Determine the [X, Y] coordinate at the center of the cell enclosing the given text.  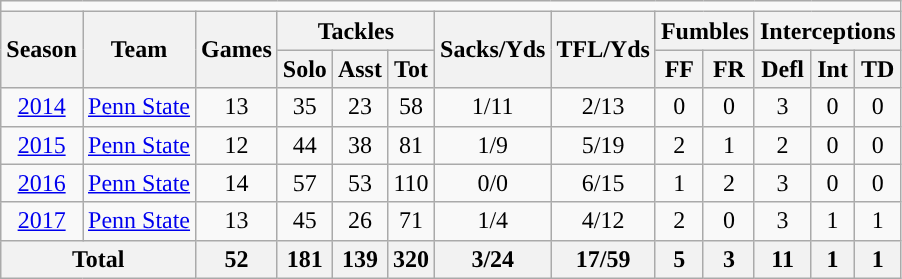
0/0 [493, 183]
Tackles [356, 31]
52 [237, 259]
FF [679, 69]
23 [360, 107]
Asst [360, 69]
3/24 [493, 259]
38 [360, 145]
Total [98, 259]
181 [304, 259]
Tot [410, 69]
320 [410, 259]
2015 [42, 145]
14 [237, 183]
12 [237, 145]
2014 [42, 107]
4/12 [603, 221]
TD [878, 69]
17/59 [603, 259]
57 [304, 183]
11 [782, 259]
139 [360, 259]
Int [833, 69]
Fumbles [704, 31]
2017 [42, 221]
5/19 [603, 145]
Team [138, 50]
35 [304, 107]
Interceptions [828, 31]
26 [360, 221]
Sacks/Yds [493, 50]
2/13 [603, 107]
1/4 [493, 221]
110 [410, 183]
1/11 [493, 107]
Solo [304, 69]
Games [237, 50]
44 [304, 145]
53 [360, 183]
5 [679, 259]
6/15 [603, 183]
71 [410, 221]
45 [304, 221]
1/9 [493, 145]
TFL/Yds [603, 50]
2016 [42, 183]
FR [728, 69]
Defl [782, 69]
81 [410, 145]
58 [410, 107]
Season [42, 50]
